Provide the [x, y] coordinate of the cell's center where the given text is located.  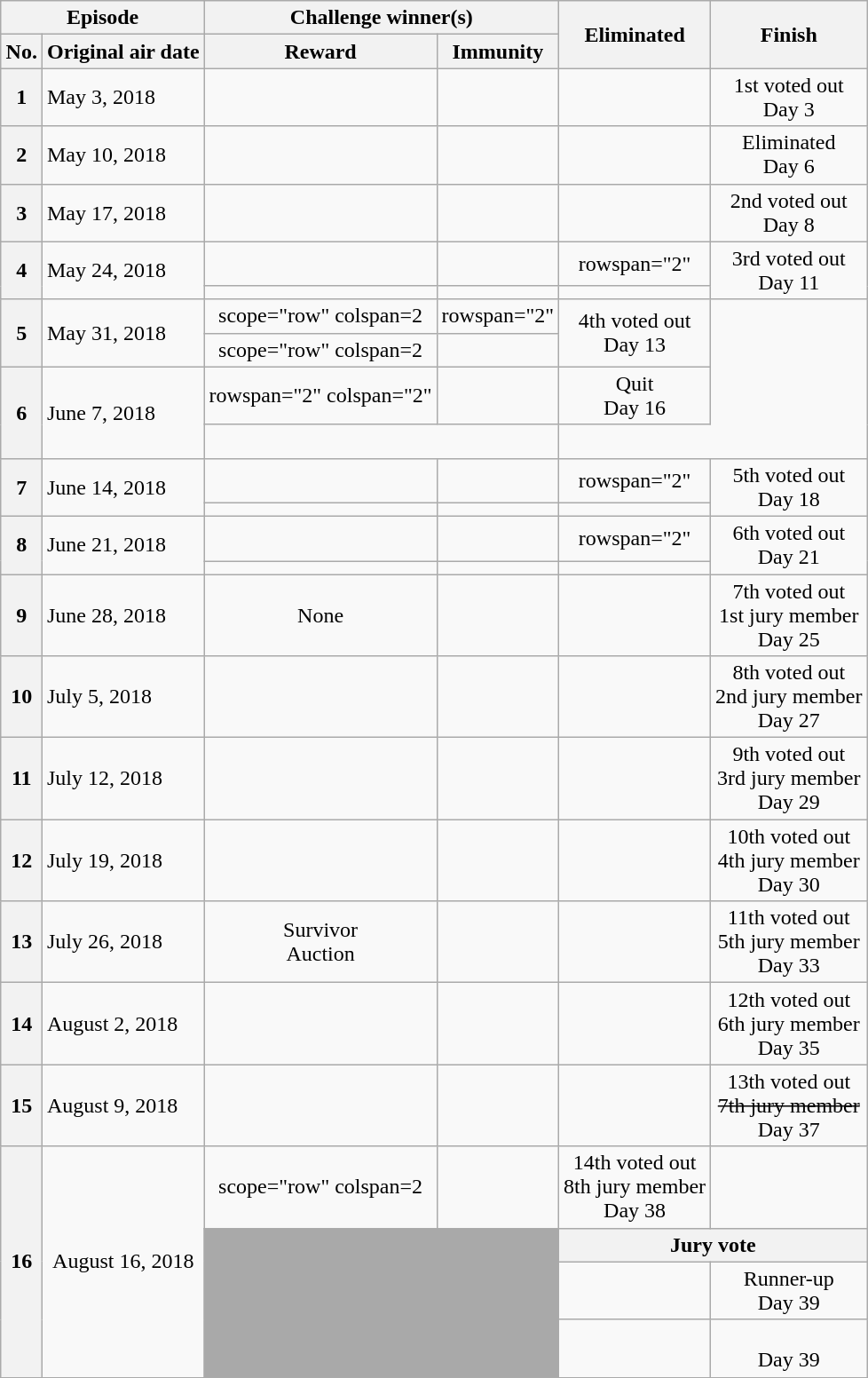
July 12, 2018 [122, 779]
May 31, 2018 [122, 333]
August 2, 2018 [122, 1024]
4 [21, 270]
No. [21, 51]
June 7, 2018 [122, 412]
10th voted out4th jury memberDay 30 [789, 860]
Immunity [498, 51]
Jury vote [714, 1245]
July 5, 2018 [122, 697]
3 [21, 213]
Original air date [122, 51]
August 9, 2018 [122, 1105]
13 [21, 942]
July 19, 2018 [122, 860]
May 24, 2018 [122, 270]
12th voted out6th jury memberDay 35 [789, 1024]
10 [21, 697]
9 [21, 614]
Runner-upDay 39 [789, 1291]
Finish [789, 35]
rowspan="2" colspan="2" [320, 396]
QuitDay 16 [635, 396]
14th voted out8th jury memberDay 38 [635, 1187]
May 10, 2018 [122, 154]
7th voted out1st jury memberDay 25 [789, 614]
2 [21, 154]
16 [21, 1262]
8 [21, 545]
12 [21, 860]
1st voted outDay 3 [789, 98]
Episode [103, 18]
4th voted outDay 13 [635, 333]
5th voted outDay 18 [789, 487]
May 3, 2018 [122, 98]
SurvivorAuction [320, 942]
6 [21, 412]
Eliminated [635, 35]
8th voted out2nd jury memberDay 27 [789, 697]
2nd voted outDay 8 [789, 213]
5 [21, 333]
13th voted out7th jury memberDay 37 [789, 1105]
June 21, 2018 [122, 545]
Challenge winner(s) [382, 18]
Day 39 [789, 1348]
7 [21, 487]
Reward [320, 51]
July 26, 2018 [122, 942]
August 16, 2018 [122, 1262]
11th voted out5th jury memberDay 33 [789, 942]
11 [21, 779]
9th voted out3rd jury memberDay 29 [789, 779]
1 [21, 98]
14 [21, 1024]
None [320, 614]
15 [21, 1105]
June 28, 2018 [122, 614]
June 14, 2018 [122, 487]
May 17, 2018 [122, 213]
EliminatedDay 6 [789, 154]
6th voted outDay 21 [789, 545]
3rd voted outDay 11 [789, 270]
